Identify which cell holds the provided text, then report its [x, y] central coordinate. 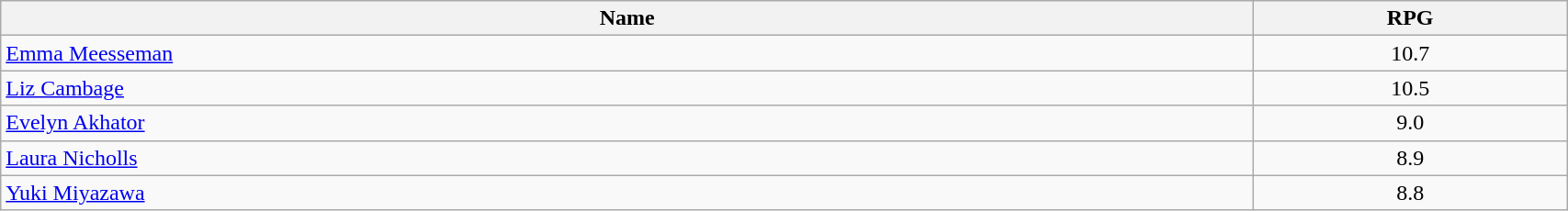
RPG [1411, 18]
8.9 [1411, 158]
9.0 [1411, 123]
Laura Nicholls [627, 158]
Yuki Miyazawa [627, 193]
Name [627, 18]
Emma Meesseman [627, 53]
Evelyn Akhator [627, 123]
10.7 [1411, 53]
10.5 [1411, 88]
Liz Cambage [627, 88]
8.8 [1411, 193]
